Output the (x, y) coordinate of the center of the cell containing the given text.  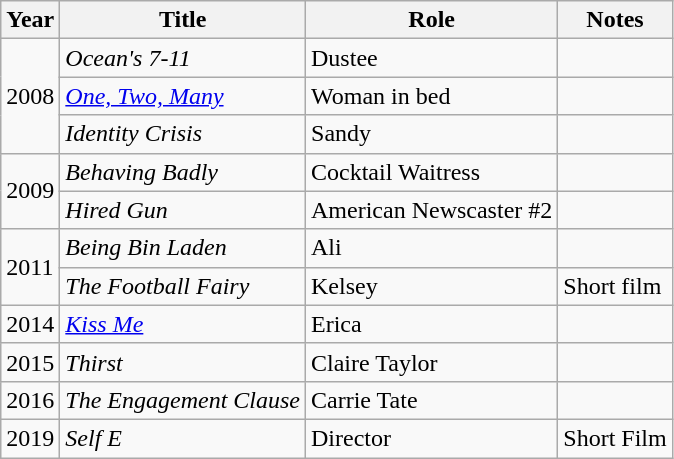
Kelsey (432, 286)
2016 (30, 400)
Carrie Tate (432, 400)
Woman in bed (432, 96)
Thirst (183, 362)
Behaving Badly (183, 172)
Ocean's 7-11 (183, 58)
Cocktail Waitress (432, 172)
Self E (183, 438)
Being Bin Laden (183, 248)
2008 (30, 96)
2009 (30, 191)
Identity Crisis (183, 134)
Short Film (615, 438)
2015 (30, 362)
Claire Taylor (432, 362)
Director (432, 438)
Hired Gun (183, 210)
Year (30, 20)
2014 (30, 324)
Role (432, 20)
2019 (30, 438)
Dustee (432, 58)
The Football Fairy (183, 286)
Ali (432, 248)
Title (183, 20)
Notes (615, 20)
Short film (615, 286)
The Engagement Clause (183, 400)
American Newscaster #2 (432, 210)
Kiss Me (183, 324)
Erica (432, 324)
One, Two, Many (183, 96)
2011 (30, 267)
Sandy (432, 134)
